From the cell containing the given text, extract its center point as (X, Y) coordinate. 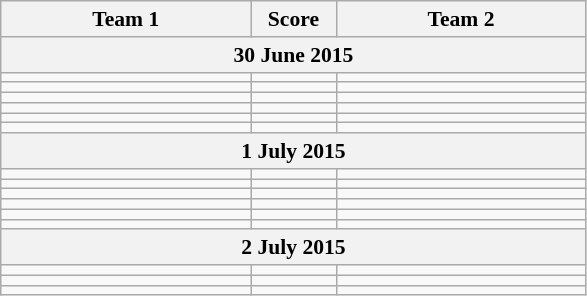
1 July 2015 (294, 151)
Score (294, 19)
Team 2 (461, 19)
Team 1 (126, 19)
2 July 2015 (294, 248)
30 June 2015 (294, 55)
